Return [x, y] of the center of cell containing provided text 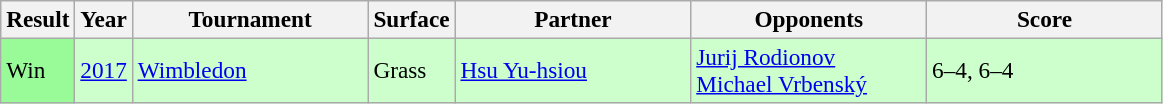
Tournament [250, 19]
Year [104, 19]
Wimbledon [250, 70]
Surface [412, 19]
Score [1045, 19]
Partner [573, 19]
2017 [104, 70]
Opponents [809, 19]
Grass [412, 70]
Win [38, 70]
6–4, 6–4 [1045, 70]
Result [38, 19]
Jurij Rodionov Michael Vrbenský [809, 70]
Hsu Yu-hsiou [573, 70]
